Return (x, y) of the center of cell containing provided text 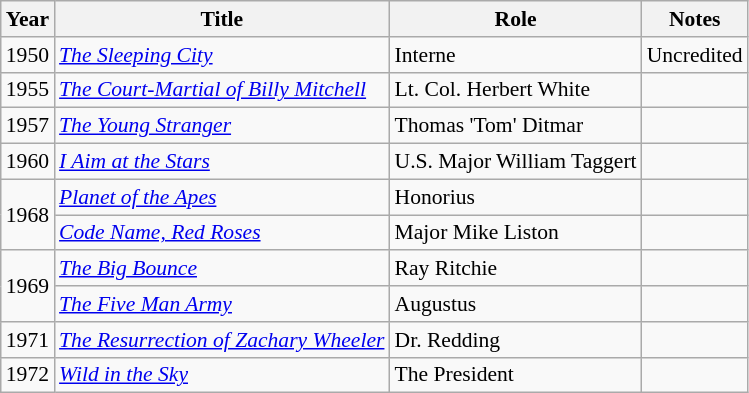
The Court-Martial of Billy Mitchell (222, 90)
Ray Ritchie (516, 269)
1968 (28, 214)
Uncredited (695, 55)
The Five Man Army (222, 304)
Interne (516, 55)
1950 (28, 55)
Notes (695, 19)
The Big Bounce (222, 269)
Code Name, Red Roses (222, 233)
The Young Stranger (222, 126)
Augustus (516, 304)
I Aim at the Stars (222, 162)
Thomas 'Tom' Ditmar (516, 126)
U.S. Major William Taggert (516, 162)
The Resurrection of Zachary Wheeler (222, 340)
The President (516, 375)
Title (222, 19)
Year (28, 19)
Major Mike Liston (516, 233)
1957 (28, 126)
Role (516, 19)
Dr. Redding (516, 340)
Lt. Col. Herbert White (516, 90)
1972 (28, 375)
1960 (28, 162)
Wild in the Sky (222, 375)
Honorius (516, 197)
1955 (28, 90)
Planet of the Apes (222, 197)
1969 (28, 286)
The Sleeping City (222, 55)
1971 (28, 340)
